Locate the cell with the specified text and output its [x, y] center coordinate. 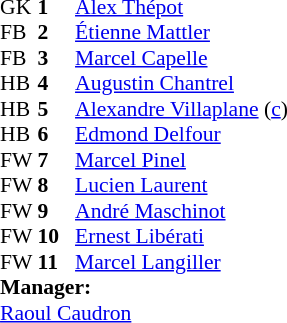
8 [57, 185]
2 [57, 33]
7 [57, 160]
5 [57, 109]
4 [57, 83]
6 [57, 135]
9 [57, 211]
10 [57, 237]
11 [57, 262]
3 [57, 58]
